Scan for the cell matching the given text and deliver its (x, y) coordinate at center. 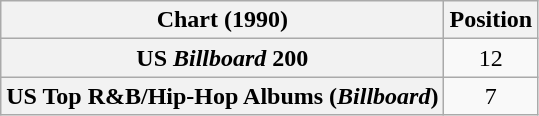
US Billboard 200 (222, 58)
7 (491, 96)
US Top R&B/Hip-Hop Albums (Billboard) (222, 96)
12 (491, 58)
Position (491, 20)
Chart (1990) (222, 20)
